Return the (X, Y) coordinate for the center point of the cell that contains the specified text.  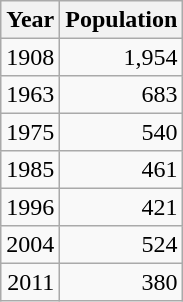
2004 (30, 244)
1,954 (122, 56)
683 (122, 94)
421 (122, 206)
2011 (30, 282)
1985 (30, 170)
1996 (30, 206)
1975 (30, 132)
1963 (30, 94)
540 (122, 132)
461 (122, 170)
380 (122, 282)
Population (122, 20)
524 (122, 244)
1908 (30, 56)
Year (30, 20)
